Search for the cell housing the specified text and yield its [x, y] center coordinate. 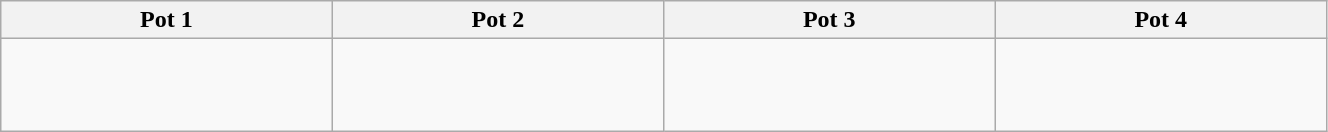
Pot 2 [498, 20]
Pot 4 [1160, 20]
Pot 3 [830, 20]
Pot 1 [166, 20]
